Scan for the cell matching the given text and deliver its [X, Y] coordinate at center. 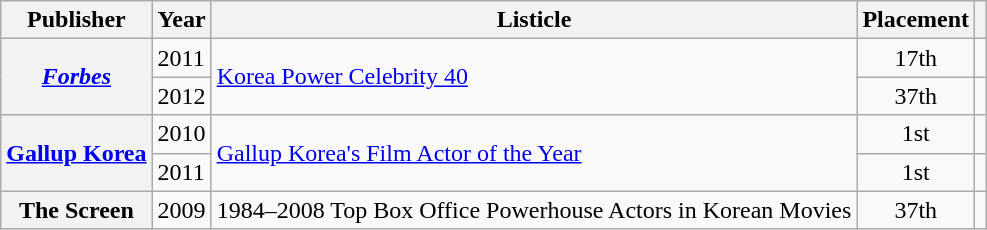
17th [916, 58]
Year [182, 20]
Forbes [76, 77]
Korea Power Celebrity 40 [534, 77]
Gallup Korea's Film Actor of the Year [534, 153]
2009 [182, 210]
Publisher [76, 20]
2010 [182, 134]
Gallup Korea [76, 153]
Listicle [534, 20]
Placement [916, 20]
1984–2008 Top Box Office Powerhouse Actors in Korean Movies [534, 210]
2012 [182, 96]
The Screen [76, 210]
